Detect which cell encompasses the target text, then output its (x, y) center coordinate. 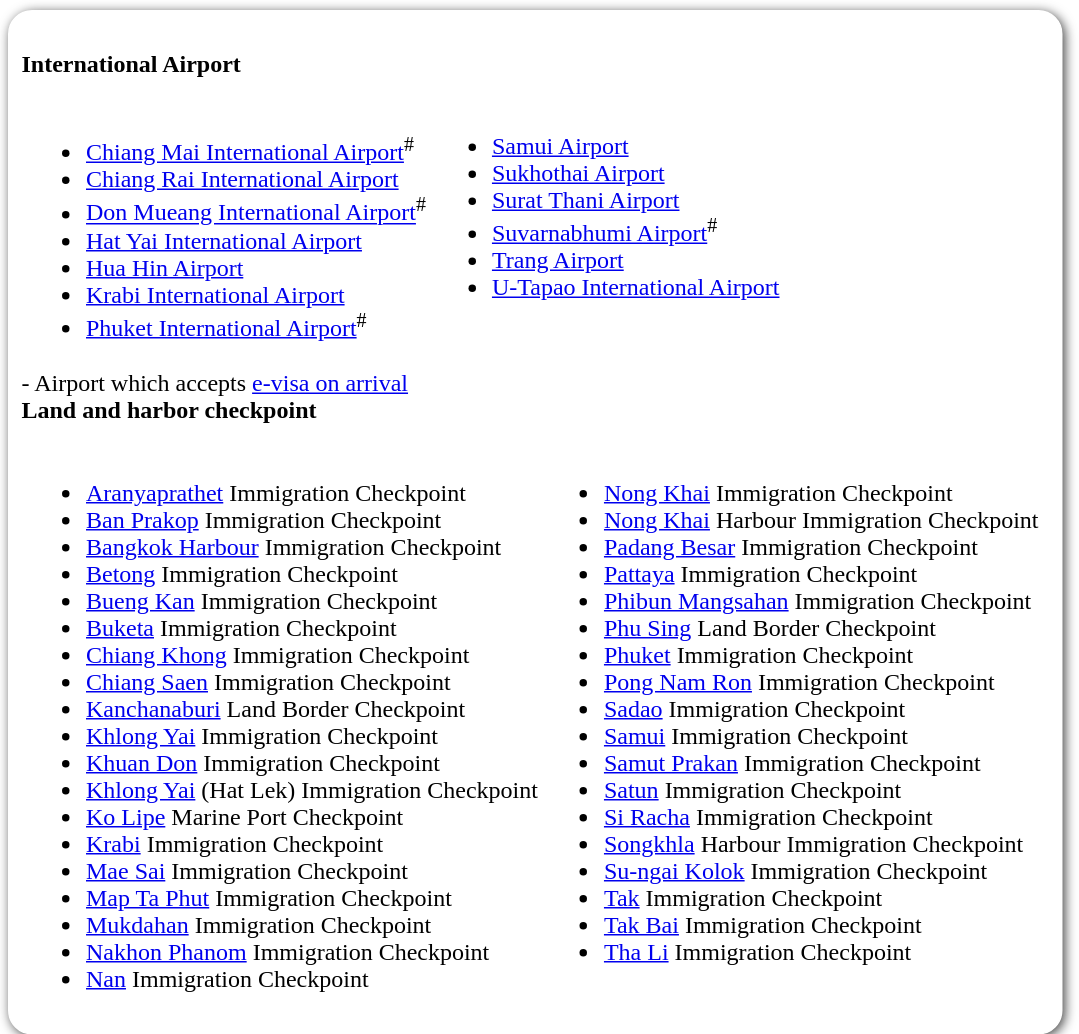
Samui AirportSukhothai AirportSurat Thani AirportSuvarnabhumi Airport#Trang AirportU-Tapao International Airport (606, 223)
